Pinpoint the cell where the given text exists, returning its (x, y) midpoint coordinate. 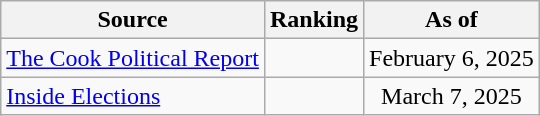
The Cook Political Report (133, 58)
March 7, 2025 (452, 96)
Inside Elections (133, 96)
Source (133, 20)
February 6, 2025 (452, 58)
Ranking (314, 20)
As of (452, 20)
